For the text-containing cell, return its midpoint in (x, y) coordinate format. 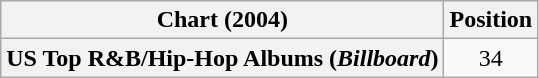
Position (491, 20)
34 (491, 58)
Chart (2004) (222, 20)
US Top R&B/Hip-Hop Albums (Billboard) (222, 58)
